Determine the [x, y] coordinate at the center of the cell enclosing the given text.  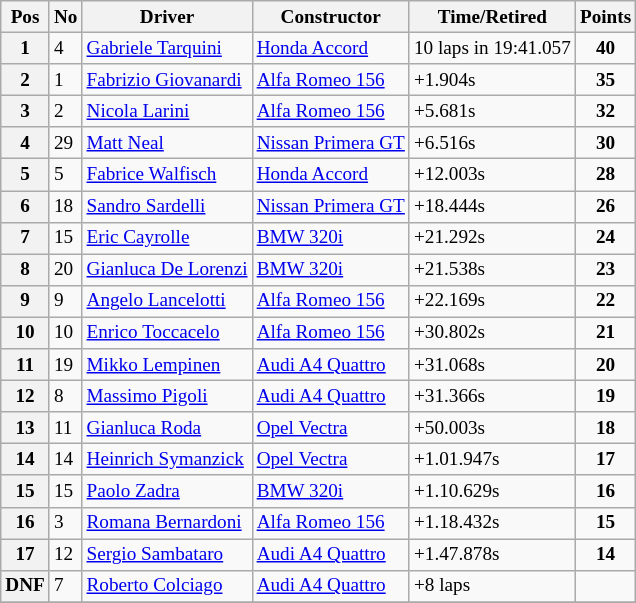
26 [605, 206]
+12.003s [492, 175]
Romana Bernardoni [167, 523]
24 [605, 238]
+5.681s [492, 111]
22 [605, 301]
+8 laps [492, 586]
+1.10.629s [492, 491]
+1.904s [492, 80]
Enrico Toccacelo [167, 333]
30 [605, 143]
+31.366s [492, 396]
Mikko Lempinen [167, 365]
+6.516s [492, 143]
Gianluca Roda [167, 428]
DNF [26, 586]
Driver [167, 17]
28 [605, 175]
21 [605, 333]
Constructor [330, 17]
35 [605, 80]
+21.538s [492, 270]
+1.47.878s [492, 554]
23 [605, 270]
No [66, 17]
Eric Cayrolle [167, 238]
+21.292s [492, 238]
Nicola Larini [167, 111]
32 [605, 111]
+31.068s [492, 365]
Roberto Colciago [167, 586]
29 [66, 143]
Massimo Pigoli [167, 396]
Fabrizio Giovanardi [167, 80]
+1.01.947s [492, 460]
Paolo Zadra [167, 491]
Sergio Sambataro [167, 554]
+18.444s [492, 206]
10 laps in 19:41.057 [492, 48]
Sandro Sardelli [167, 206]
13 [26, 428]
Time/Retired [492, 17]
+50.003s [492, 428]
Gabriele Tarquini [167, 48]
Fabrice Walfisch [167, 175]
Pos [26, 17]
40 [605, 48]
Angelo Lancelotti [167, 301]
+1.18.432s [492, 523]
Points [605, 17]
Matt Neal [167, 143]
+22.169s [492, 301]
+30.802s [492, 333]
6 [26, 206]
Gianluca De Lorenzi [167, 270]
Heinrich Symanzick [167, 460]
